Identify which cell holds the provided text, then report its (X, Y) central coordinate. 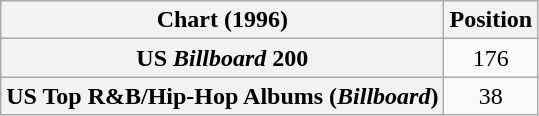
Position (491, 20)
US Top R&B/Hip-Hop Albums (Billboard) (222, 96)
38 (491, 96)
Chart (1996) (222, 20)
US Billboard 200 (222, 58)
176 (491, 58)
